Return the [x, y] coordinate for the center point of the cell that contains the specified text.  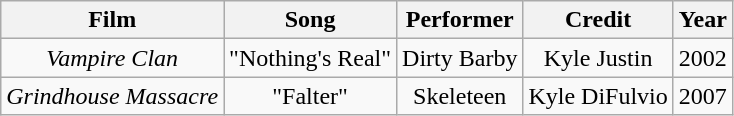
Dirty Barby [460, 58]
"Nothing's Real" [310, 58]
Song [310, 20]
Performer [460, 20]
Film [112, 20]
Vampire Clan [112, 58]
Kyle Justin [598, 58]
"Falter" [310, 96]
Credit [598, 20]
2007 [702, 96]
2002 [702, 58]
Year [702, 20]
Skeleteen [460, 96]
Kyle DiFulvio [598, 96]
Grindhouse Massacre [112, 96]
